Provide the [x, y] coordinate of the cell's center where the given text is located.  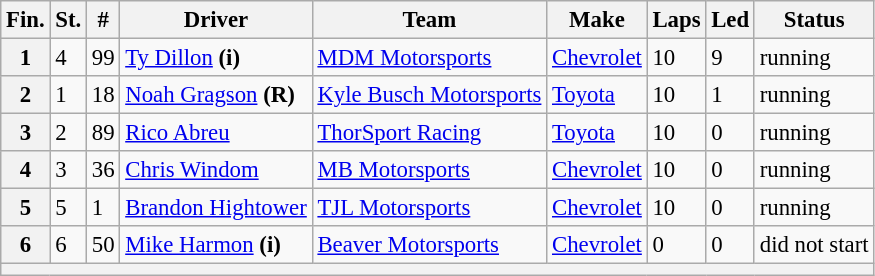
36 [104, 170]
Laps [676, 20]
99 [104, 58]
50 [104, 245]
Fin. [26, 20]
Kyle Busch Motorsports [430, 95]
Rico Abreu [216, 133]
Ty Dillon (i) [216, 58]
Team [430, 20]
# [104, 20]
MB Motorsports [430, 170]
18 [104, 95]
St. [68, 20]
TJL Motorsports [430, 208]
Mike Harmon (i) [216, 245]
Beaver Motorsports [430, 245]
9 [730, 58]
89 [104, 133]
Make [597, 20]
MDM Motorsports [430, 58]
Chris Windom [216, 170]
did not start [814, 245]
Status [814, 20]
Brandon Hightower [216, 208]
Driver [216, 20]
Led [730, 20]
ThorSport Racing [430, 133]
Noah Gragson (R) [216, 95]
